Find where the given text appears and provide that cell's center as [X, Y] coordinate. 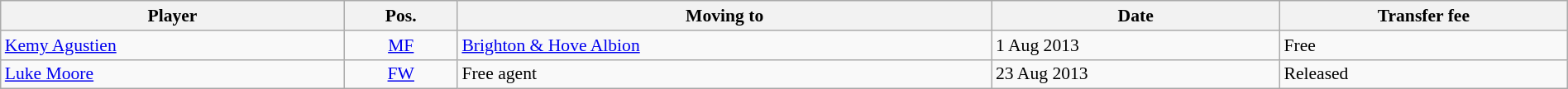
Free agent [724, 74]
Pos. [400, 16]
Luke Moore [172, 74]
MF [400, 45]
Free [1423, 45]
Kemy Agustien [172, 45]
Date [1135, 16]
Transfer fee [1423, 16]
Moving to [724, 16]
1 Aug 2013 [1135, 45]
Player [172, 16]
Brighton & Hove Albion [724, 45]
23 Aug 2013 [1135, 74]
Released [1423, 74]
FW [400, 74]
